Search for the cell housing the specified text and yield its [X, Y] center coordinate. 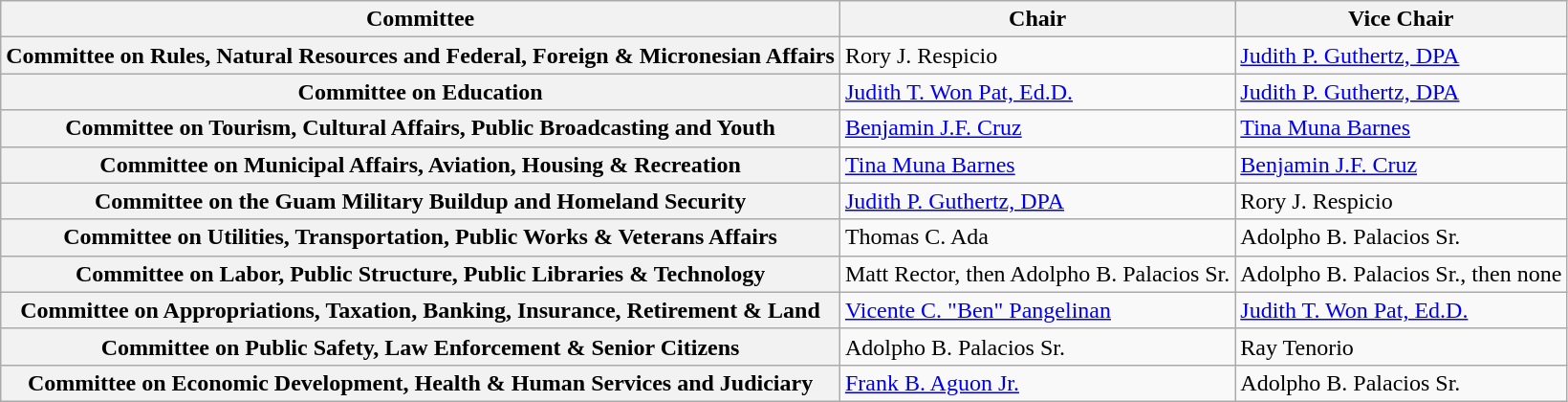
Committee on Labor, Public Structure, Public Libraries & Technology [421, 274]
Committee on Economic Development, Health & Human Services and Judiciary [421, 383]
Committee on the Guam Military Buildup and Homeland Security [421, 201]
Adolpho B. Palacios Sr., then none [1402, 274]
Matt Rector, then Adolpho B. Palacios Sr. [1036, 274]
Committee on Municipal Affairs, Aviation, Housing & Recreation [421, 165]
Committee on Education [421, 92]
Vice Chair [1402, 19]
Committee on Public Safety, Law Enforcement & Senior Citizens [421, 346]
Thomas C. Ada [1036, 237]
Committee on Rules, Natural Resources and Federal, Foreign & Micronesian Affairs [421, 56]
Committee [421, 19]
Vicente C. "Ben" Pangelinan [1036, 310]
Ray Tenorio [1402, 346]
Frank B. Aguon Jr. [1036, 383]
Committee on Appropriations, Taxation, Banking, Insurance, Retirement & Land [421, 310]
Chair [1036, 19]
Committee on Utilities, Transportation, Public Works & Veterans Affairs [421, 237]
Committee on Tourism, Cultural Affairs, Public Broadcasting and Youth [421, 128]
